Extract the [x, y] coordinate from the center of the cell holding the provided text.  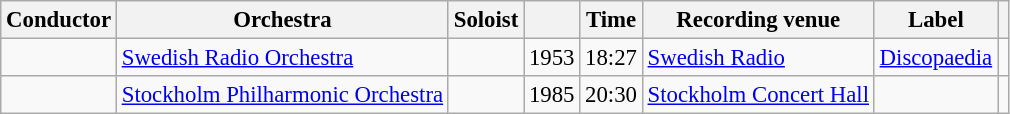
1953 [552, 58]
20:30 [612, 95]
Orchestra [282, 20]
Conductor [59, 20]
Label [936, 20]
Swedish Radio Orchestra [282, 58]
Stockholm Philharmonic Orchestra [282, 95]
Stockholm Concert Hall [758, 95]
Time [612, 20]
Swedish Radio [758, 58]
Soloist [486, 20]
1985 [552, 95]
18:27 [612, 58]
Discopaedia [936, 58]
Recording venue [758, 20]
